Capture the cell that displays the provided text and extract its [x, y] central coordinate. 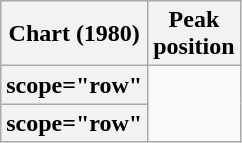
Chart (1980) [74, 34]
Peakposition [194, 34]
